Return the [X, Y] coordinate for the center point of the cell that contains the specified text.  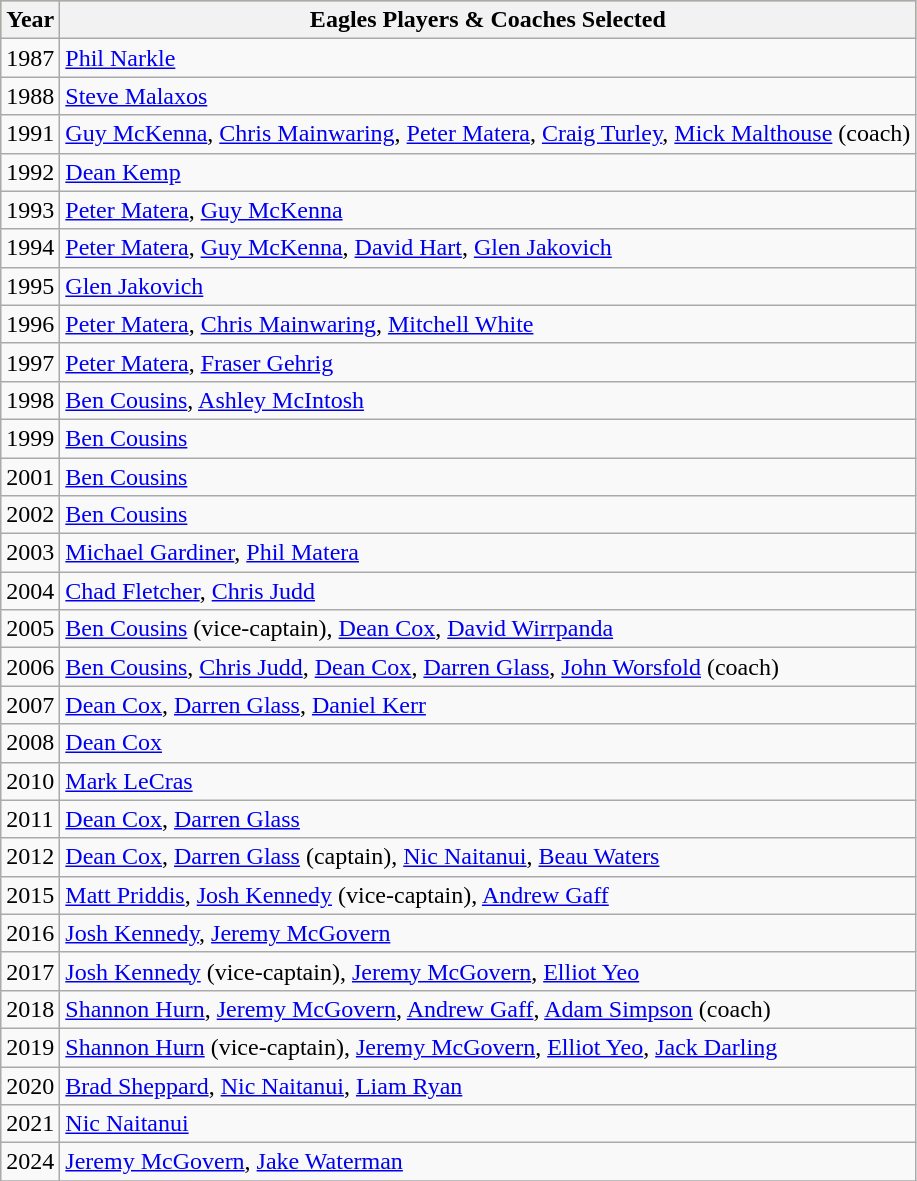
Mark LeCras [488, 781]
Michael Gardiner, Phil Matera [488, 553]
2016 [30, 933]
2015 [30, 895]
1987 [30, 58]
Peter Matera, Guy McKenna, David Hart, Glen Jakovich [488, 248]
2007 [30, 705]
1999 [30, 438]
Dean Cox, Darren Glass [488, 819]
2021 [30, 1124]
2005 [30, 629]
2012 [30, 857]
Shannon Hurn, Jeremy McGovern, Andrew Gaff, Adam Simpson (coach) [488, 1009]
2010 [30, 781]
Jeremy McGovern, Jake Waterman [488, 1162]
2020 [30, 1085]
Glen Jakovich [488, 286]
Ben Cousins (vice-captain), Dean Cox, David Wirrpanda [488, 629]
Josh Kennedy, Jeremy McGovern [488, 933]
2003 [30, 553]
Brad Sheppard, Nic Naitanui, Liam Ryan [488, 1085]
1998 [30, 400]
Dean Kemp [488, 172]
Ben Cousins, Chris Judd, Dean Cox, Darren Glass, John Worsfold (coach) [488, 667]
Ben Cousins, Ashley McIntosh [488, 400]
1994 [30, 248]
1996 [30, 324]
Steve Malaxos [488, 96]
2024 [30, 1162]
2017 [30, 971]
2011 [30, 819]
Dean Cox [488, 743]
1991 [30, 134]
2001 [30, 477]
2018 [30, 1009]
2008 [30, 743]
2004 [30, 591]
1992 [30, 172]
Nic Naitanui [488, 1124]
Year [30, 20]
2019 [30, 1047]
2006 [30, 667]
Eagles Players & Coaches Selected [488, 20]
Josh Kennedy (vice-captain), Jeremy McGovern, Elliot Yeo [488, 971]
Peter Matera, Guy McKenna [488, 210]
Shannon Hurn (vice-captain), Jeremy McGovern, Elliot Yeo, Jack Darling [488, 1047]
Chad Fletcher, Chris Judd [488, 591]
Phil Narkle [488, 58]
Peter Matera, Fraser Gehrig [488, 362]
1995 [30, 286]
Guy McKenna, Chris Mainwaring, Peter Matera, Craig Turley, Mick Malthouse (coach) [488, 134]
Dean Cox, Darren Glass, Daniel Kerr [488, 705]
Dean Cox, Darren Glass (captain), Nic Naitanui, Beau Waters [488, 857]
1988 [30, 96]
2002 [30, 515]
1993 [30, 210]
Peter Matera, Chris Mainwaring, Mitchell White [488, 324]
1997 [30, 362]
Matt Priddis, Josh Kennedy (vice-captain), Andrew Gaff [488, 895]
